Locate the cell with the specified text and output its [x, y] center coordinate. 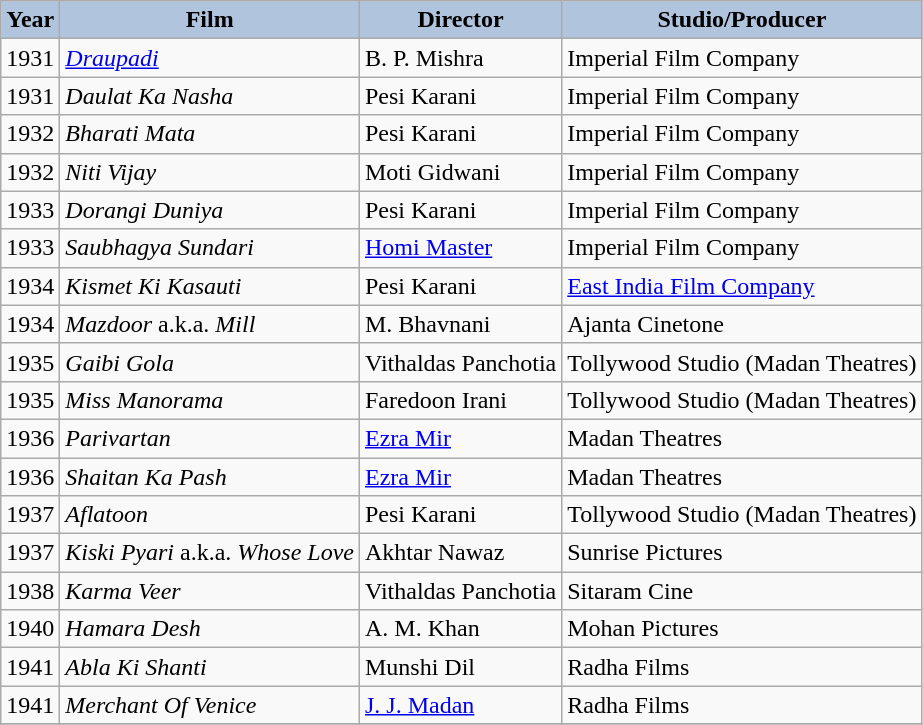
Mohan Pictures [742, 629]
Moti Gidwani [460, 172]
Gaibi Gola [210, 362]
Bharati Mata [210, 134]
Draupadi [210, 58]
Ajanta Cinetone [742, 324]
Kismet Ki Kasauti [210, 286]
Saubhagya Sundari [210, 248]
Niti Vijay [210, 172]
Akhtar Nawaz [460, 553]
Film [210, 20]
Merchant Of Venice [210, 705]
1940 [30, 629]
Sunrise Pictures [742, 553]
Faredoon Irani [460, 400]
Kiski Pyari a.k.a. Whose Love [210, 553]
Mazdoor a.k.a. Mill [210, 324]
East India Film Company [742, 286]
Homi Master [460, 248]
Dorangi Duniya [210, 210]
Hamara Desh [210, 629]
Abla Ki Shanti [210, 667]
Sitaram Cine [742, 591]
1938 [30, 591]
Daulat Ka Nasha [210, 96]
A. M. Khan [460, 629]
Director [460, 20]
J. J. Madan [460, 705]
Aflatoon [210, 515]
Munshi Dil [460, 667]
B. P. Mishra [460, 58]
Karma Veer [210, 591]
Shaitan Ka Pash [210, 477]
Studio/Producer [742, 20]
Miss Manorama [210, 400]
Year [30, 20]
M. Bhavnani [460, 324]
Parivartan [210, 438]
